Search for the cell housing the specified text and yield its (x, y) center coordinate. 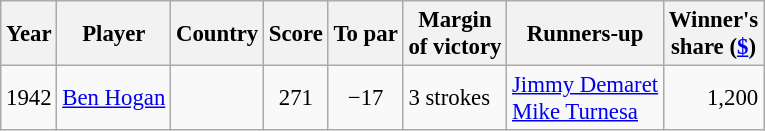
Year (29, 34)
−17 (366, 98)
Marginof victory (455, 34)
Country (218, 34)
3 strokes (455, 98)
Runners-up (586, 34)
To par (366, 34)
Score (296, 34)
Winner'sshare ($) (713, 34)
Jimmy Demaret Mike Turnesa (586, 98)
Ben Hogan (114, 98)
1942 (29, 98)
271 (296, 98)
Player (114, 34)
1,200 (713, 98)
